Find where the given text appears and provide that cell's center as (X, Y) coordinate. 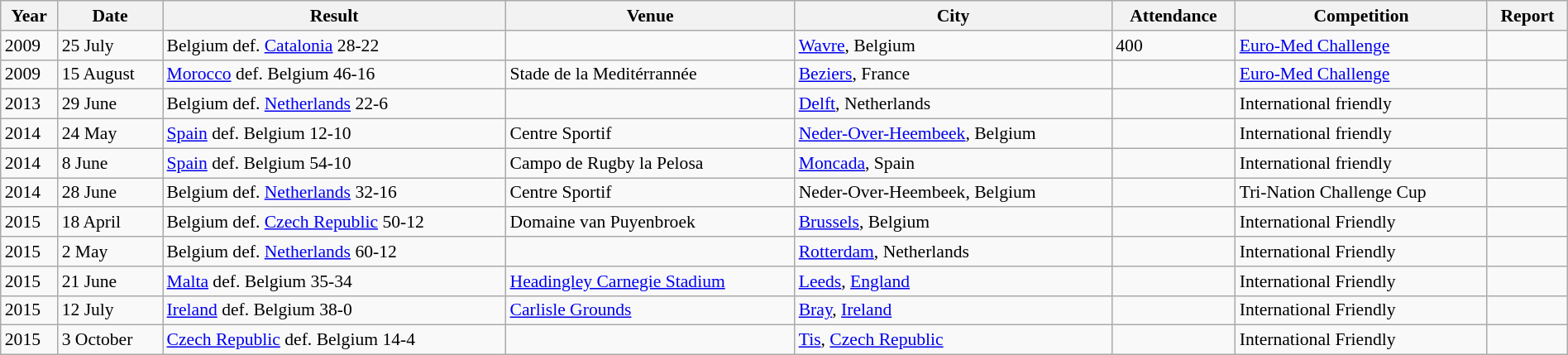
Belgium def. Netherlands 60-12 (334, 252)
Moncada, Spain (954, 163)
28 June (111, 193)
Venue (650, 16)
Result (334, 16)
Carlisle Grounds (650, 310)
Czech Republic def. Belgium 14-4 (334, 340)
18 April (111, 223)
8 June (111, 163)
City (954, 16)
Morocco def. Belgium 46-16 (334, 74)
25 July (111, 46)
Bray, Ireland (954, 310)
Ireland def. Belgium 38-0 (334, 310)
Headingley Carnegie Stadium (650, 281)
Belgium def. Czech Republic 50-12 (334, 223)
Domaine van Puyenbroek (650, 223)
400 (1173, 46)
Wavre, Belgium (954, 46)
Tis, Czech Republic (954, 340)
Spain def. Belgium 54-10 (334, 163)
Report (1527, 16)
Campo de Rugby la Pelosa (650, 163)
Belgium def. Catalonia 28-22 (334, 46)
24 May (111, 134)
Malta def. Belgium 35-34 (334, 281)
Date (111, 16)
29 June (111, 104)
Brussels, Belgium (954, 223)
2 May (111, 252)
Delft, Netherlands (954, 104)
Attendance (1173, 16)
Belgium def. Netherlands 22-6 (334, 104)
12 July (111, 310)
Stade de la Meditérrannée (650, 74)
Competition (1361, 16)
Belgium def. Netherlands 32-16 (334, 193)
Beziers, France (954, 74)
Year (30, 16)
2013 (30, 104)
Spain def. Belgium 12-10 (334, 134)
15 August (111, 74)
Tri-Nation Challenge Cup (1361, 193)
21 June (111, 281)
3 October (111, 340)
Leeds, England (954, 281)
Rotterdam, Netherlands (954, 252)
